Search for the cell housing the specified text and yield its (X, Y) center coordinate. 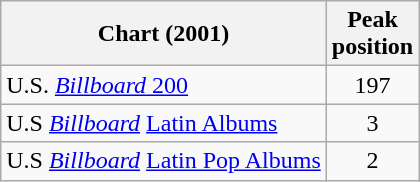
Chart (2001) (164, 34)
Peakposition (372, 34)
U.S Billboard Latin Pop Albums (164, 161)
U.S. Billboard 200 (164, 85)
U.S Billboard Latin Albums (164, 123)
3 (372, 123)
2 (372, 161)
197 (372, 85)
